Search for the cell housing the specified text and yield its (x, y) center coordinate. 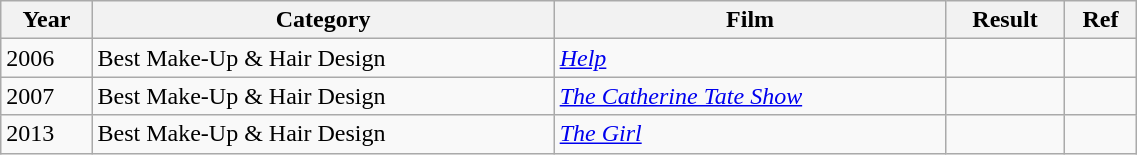
Category (323, 20)
Ref (1100, 20)
2013 (46, 134)
Help (750, 58)
2007 (46, 96)
Film (750, 20)
The Catherine Tate Show (750, 96)
Year (46, 20)
Result (1005, 20)
The Girl (750, 134)
2006 (46, 58)
